Pinpoint the cell where the given text exists, returning its (x, y) midpoint coordinate. 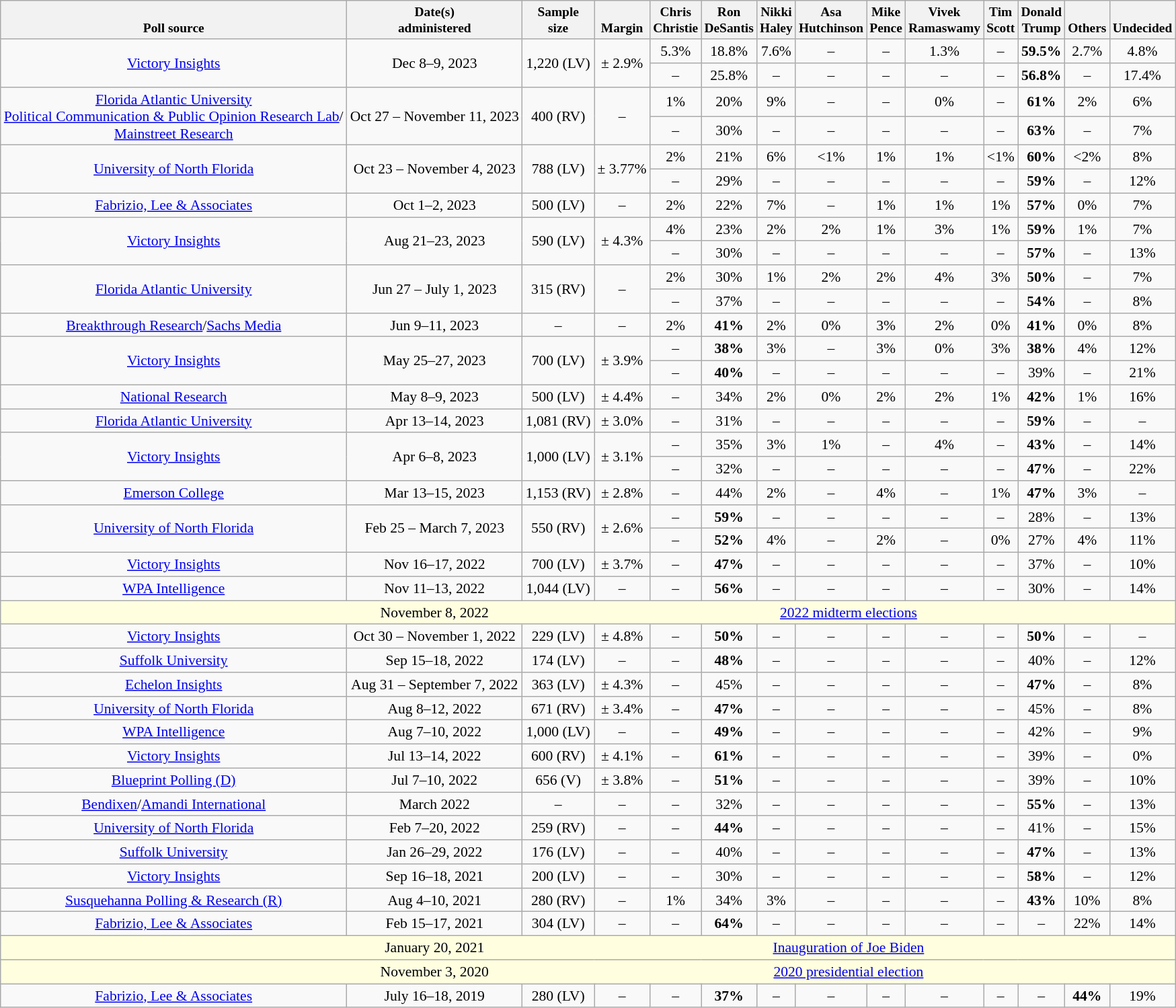
31% (729, 421)
Emerson College (173, 493)
Mar 13–15, 2023 (434, 493)
16% (1142, 397)
Blueprint Polling (D) (173, 780)
Aug 21–23, 2023 (434, 241)
788 (LV) (558, 169)
Apr 13–14, 2023 (434, 421)
Poll source (173, 20)
± 3.0% (623, 421)
National Research (173, 397)
Feb 15–17, 2021 (434, 924)
400 (RV) (558, 117)
17.4% (1142, 75)
29% (729, 182)
Jun 9–11, 2023 (434, 325)
363 (LV) (558, 685)
Apr 6–8, 2023 (434, 457)
± 3.7% (623, 565)
Margin (623, 20)
RonDeSantis (729, 20)
60% (1042, 157)
± 3.9% (623, 360)
± 4.8% (623, 637)
January 20, 2021 (434, 948)
Aug 7–10, 2022 (434, 732)
Samplesize (558, 20)
Nov 11–13, 2022 (434, 589)
± 3.77% (623, 169)
58% (1042, 876)
56.8% (1042, 75)
280 (LV) (558, 996)
ChrisChristie (676, 20)
Oct 30 – November 1, 2022 (434, 637)
Aug 31 – September 7, 2022 (434, 685)
52% (729, 541)
15% (1142, 828)
± 2.9% (623, 63)
2020 presidential election (849, 972)
35% (729, 445)
18.8% (729, 51)
4.8% (1142, 51)
Date(s)administered (434, 20)
550 (RV) (558, 529)
5.3% (676, 51)
Nov 16–17, 2022 (434, 565)
Jul 13–14, 2022 (434, 757)
315 (RV) (558, 289)
TimScott (1001, 20)
May 8–9, 2023 (434, 397)
23% (729, 229)
March 2022 (434, 804)
55% (1042, 804)
600 (RV) (558, 757)
25.8% (729, 75)
Echelon Insights (173, 685)
1,220 (LV) (558, 63)
Jun 27 – July 1, 2023 (434, 289)
19% (1142, 996)
2.7% (1087, 51)
20% (729, 102)
Jan 26–29, 2022 (434, 852)
Oct 1–2, 2023 (434, 206)
Inauguration of Joe Biden (849, 948)
200 (LV) (558, 876)
Bendixen/Amandi International (173, 804)
Oct 23 – November 4, 2023 (434, 169)
259 (RV) (558, 828)
1,044 (LV) (558, 589)
November 8, 2022 (434, 613)
± 3.4% (623, 709)
27% (1042, 541)
Oct 27 – November 11, 2023 (434, 117)
1,081 (RV) (558, 421)
Feb 25 – March 7, 2023 (434, 529)
± 4.1% (623, 757)
<2% (1087, 157)
Dec 8–9, 2023 (434, 63)
59.5% (1042, 51)
Sep 15–18, 2022 (434, 660)
± 2.6% (623, 529)
656 (V) (558, 780)
54% (1042, 301)
May 25–27, 2023 (434, 360)
MikePence (886, 20)
11% (1142, 541)
Others (1087, 20)
671 (RV) (558, 709)
2022 midterm elections (849, 613)
64% (729, 924)
Breakthrough Research/Sachs Media (173, 325)
48% (729, 660)
51% (729, 780)
590 (LV) (558, 241)
November 3, 2020 (434, 972)
AsaHutchinson (831, 20)
DonaldTrump (1042, 20)
VivekRamaswamy (944, 20)
Sep 16–18, 2021 (434, 876)
NikkiHaley (776, 20)
± 3.1% (623, 457)
± 4.4% (623, 397)
49% (729, 732)
63% (1042, 130)
56% (729, 589)
Aug 4–10, 2021 (434, 900)
229 (LV) (558, 637)
280 (RV) (558, 900)
Feb 7–20, 2022 (434, 828)
Undecided (1142, 20)
1,153 (RV) (558, 493)
176 (LV) (558, 852)
1.3% (944, 51)
Florida Atlantic UniversityPolitical Communication & Public Opinion Research Lab/Mainstreet Research (173, 117)
174 (LV) (558, 660)
± 3.8% (623, 780)
Aug 8–12, 2022 (434, 709)
Jul 7–10, 2022 (434, 780)
7.6% (776, 51)
Susquehanna Polling & Research (R) (173, 900)
July 16–18, 2019 (434, 996)
28% (1042, 517)
304 (LV) (558, 924)
± 2.8% (623, 493)
